Output the (X, Y) coordinate of the center of the cell containing the given text.  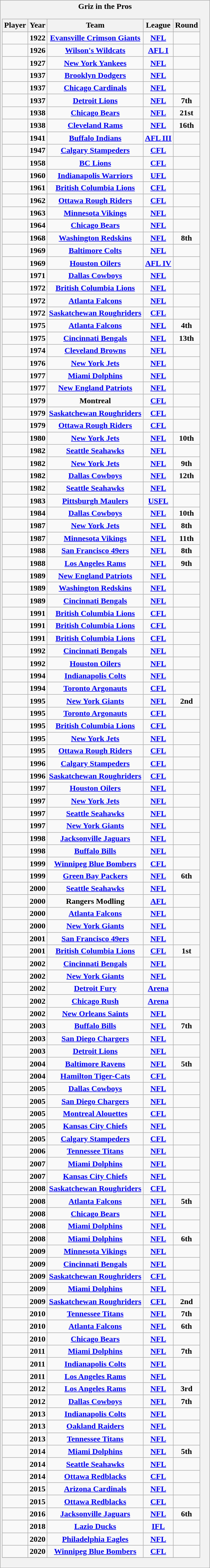
Oakland Raiders (95, 1426)
1968 (37, 238)
Cleveland Rams (95, 126)
USFL (158, 501)
2006 (37, 1151)
AFL IV (158, 263)
Indianapolis Warriors (95, 176)
1984 (37, 513)
New Orleans Saints (95, 1014)
Evansville Crimson Giants (95, 38)
Rangers Modling (95, 901)
2018 (37, 1527)
BC Lions (95, 163)
Philadelphia Eagles (95, 1539)
Wilson's Wildcats (95, 50)
1947 (37, 151)
12th (186, 476)
1964 (37, 225)
Montreal Alouettes (95, 1113)
13th (186, 338)
1976 (37, 363)
UFL (158, 176)
Green Bay Packers (95, 876)
Chicago Rush (95, 1001)
1927 (37, 63)
Hamilton Tiger-Cats (95, 1076)
1974 (37, 351)
1963 (37, 213)
Round (186, 25)
16th (186, 126)
Montreal (95, 401)
1926 (37, 50)
IFL (158, 1527)
Team (95, 25)
Brooklyn Dodgers (95, 75)
Chicago Cardinals (95, 88)
1971 (37, 275)
League (158, 25)
New York Yankees (95, 63)
Cleveland Browns (95, 351)
Lazio Ducks (95, 1527)
1983 (37, 501)
21st (186, 113)
1962 (37, 200)
Detroit Fury (95, 989)
Baltimore Ravens (95, 1064)
Player (15, 25)
1941 (37, 138)
2016 (37, 1514)
1922 (37, 38)
Year (37, 25)
1960 (37, 176)
1980 (37, 438)
Arizona Cardinals (95, 1489)
AFL (158, 901)
1961 (37, 188)
4th (186, 326)
11th (186, 538)
Pittsburgh Maulers (95, 501)
1958 (37, 163)
AFL I (158, 50)
Baltimore Colts (95, 250)
AFL III (158, 138)
3rd (186, 1389)
Buffalo Indians (95, 138)
1st (186, 951)
